Determine the [X, Y] coordinate at the center of the cell enclosing the given text.  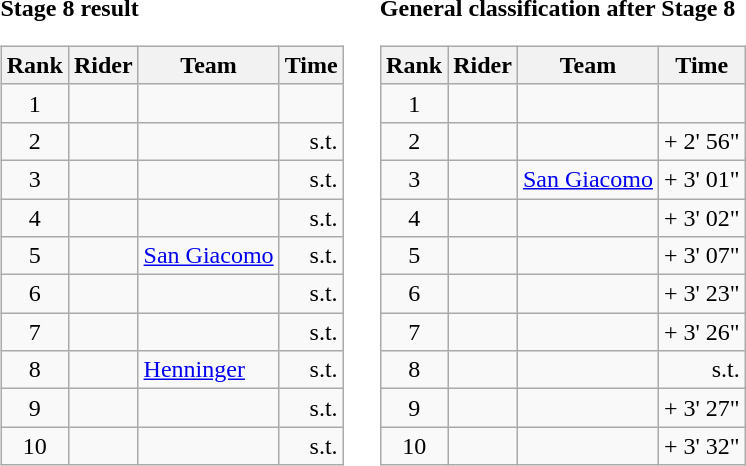
+ 3' 26" [702, 332]
+ 3' 27" [702, 408]
+ 2' 56" [702, 141]
Henninger [208, 370]
+ 3' 32" [702, 446]
+ 3' 02" [702, 217]
+ 3' 23" [702, 294]
+ 3' 01" [702, 179]
+ 3' 07" [702, 256]
